Output the [X, Y] coordinate of the center of the cell containing the given text.  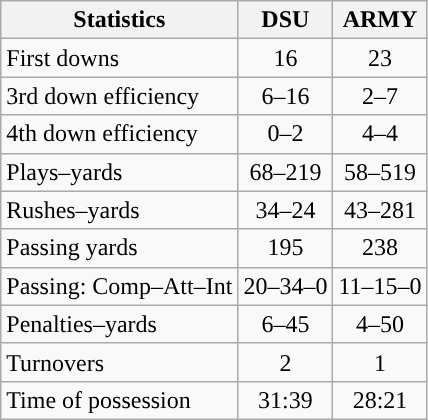
Passing yards [120, 248]
DSU [286, 20]
Passing: Comp–Att–Int [120, 286]
195 [286, 248]
34–24 [286, 210]
23 [380, 58]
Turnovers [120, 362]
4th down efficiency [120, 134]
4–4 [380, 134]
ARMY [380, 20]
First downs [120, 58]
2 [286, 362]
20–34–0 [286, 286]
0–2 [286, 134]
58–519 [380, 172]
238 [380, 248]
Rushes–yards [120, 210]
Statistics [120, 20]
68–219 [286, 172]
28:21 [380, 400]
Time of possession [120, 400]
4–50 [380, 324]
Penalties–yards [120, 324]
3rd down efficiency [120, 96]
6–45 [286, 324]
43–281 [380, 210]
16 [286, 58]
1 [380, 362]
Plays–yards [120, 172]
31:39 [286, 400]
11–15–0 [380, 286]
6–16 [286, 96]
2–7 [380, 96]
